Scan for the cell matching the given text and deliver its [x, y] coordinate at center. 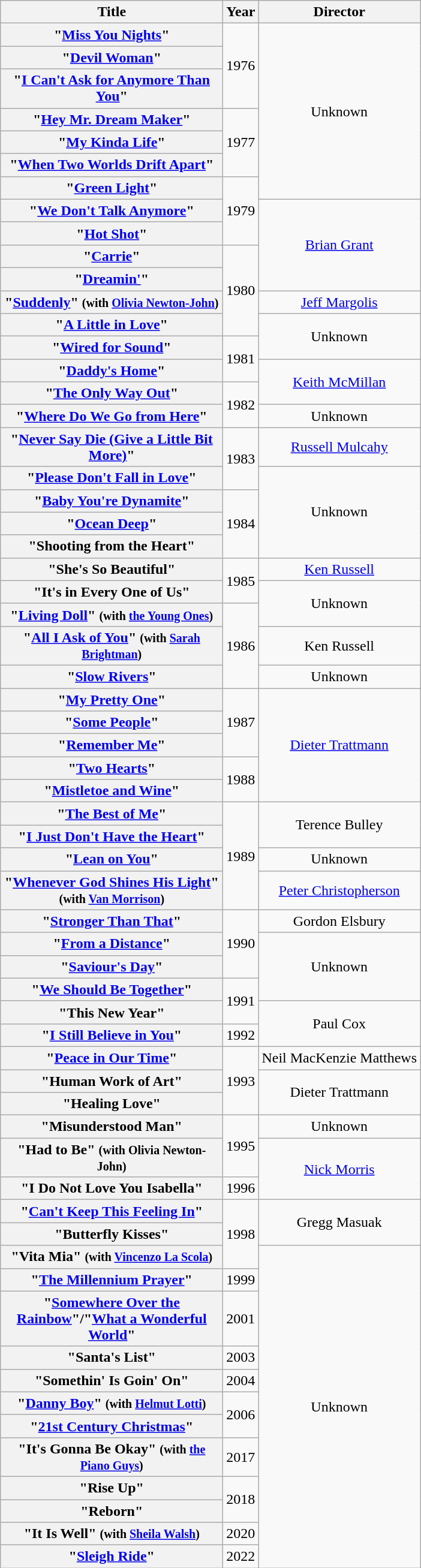
"This New Year" [112, 1012]
Keith McMillan [339, 382]
"Sleigh Ride" [112, 1557]
"Baby You're Dynamite" [112, 501]
"Some People" [112, 723]
1987 [241, 723]
"Vita Mia" (with Vincenzo La Scola) [112, 1257]
2017 [241, 1457]
"Dreamin'" [112, 279]
1986 [241, 645]
1977 [241, 142]
Year [241, 12]
2003 [241, 1358]
"Stronger Than That" [112, 921]
"The Best of Me" [112, 814]
"Suddenly" (with Olivia Newton-John) [112, 302]
1984 [241, 523]
1982 [241, 405]
1993 [241, 1081]
"Slow Rivers" [112, 676]
Jeff Margolis [339, 302]
"We Don't Talk Anymore" [112, 210]
"Please Don't Fall in Love" [112, 478]
2004 [241, 1380]
1976 [241, 66]
"Devil Woman" [112, 58]
Paul Cox [339, 1024]
"Had to Be" (with Olivia Newton-John) [112, 1157]
"Butterfly Kisses" [112, 1234]
"Lean on You" [112, 859]
1998 [241, 1234]
"Hey Mr. Dream Maker" [112, 119]
"When Two Worlds Drift Apart" [112, 165]
Gordon Elsbury [339, 921]
"I Just Don't Have the Heart" [112, 836]
"Daddy's Home" [112, 371]
2001 [241, 1319]
1980 [241, 290]
"It Is Well" (with Sheila Walsh) [112, 1534]
"She's So Beautiful" [112, 569]
1996 [241, 1188]
"Peace in Our Time" [112, 1058]
2022 [241, 1557]
1990 [241, 944]
"Carrie" [112, 256]
"Can't Keep This Feeling In" [112, 1211]
"My Pretty One" [112, 700]
"Somewhere Over the Rainbow"/"What a Wonderful World" [112, 1319]
"Living Doll" (with the Young Ones) [112, 615]
Terence Bulley [339, 825]
"Two Hearts" [112, 768]
"The Only Way Out" [112, 393]
"It's Gonna Be Okay" (with the Piano Guys) [112, 1457]
"The Millennium Prayer" [112, 1280]
1983 [241, 458]
"Where Do We Go from Here" [112, 416]
"Ocean Deep" [112, 523]
Peter Christopherson [339, 890]
1989 [241, 856]
Neil MacKenzie Matthews [339, 1058]
"Santa's List" [112, 1358]
"From a Distance" [112, 944]
"Remember Me" [112, 745]
"Danny Boy" (with Helmut Lotti) [112, 1403]
"I Do Not Love You Isabella" [112, 1188]
"Saviour's Day" [112, 967]
1999 [241, 1280]
"Whenever God Shines His Light" (with Van Morrison) [112, 890]
"Shooting from the Heart" [112, 546]
"Wired for Sound" [112, 348]
"Mistletoe and Wine" [112, 791]
1988 [241, 780]
"Hot Shot" [112, 233]
1979 [241, 210]
1995 [241, 1146]
"Never Say Die (Give a Little Bit More)" [112, 447]
2006 [241, 1414]
Director [339, 12]
"Miss You Nights" [112, 35]
1992 [241, 1035]
"Green Light" [112, 188]
"Healing Love" [112, 1104]
"Rise Up" [112, 1488]
"We Should Be Together" [112, 989]
2020 [241, 1534]
"All I Ask of You" (with Sarah Brightman) [112, 645]
1991 [241, 1001]
"Misunderstood Man" [112, 1127]
"Reborn" [112, 1510]
1985 [241, 580]
Nick Morris [339, 1169]
"Somethin' Is Goin' On" [112, 1380]
"A Little in Love" [112, 325]
Title [112, 12]
Russell Mulcahy [339, 447]
"21st Century Christmas" [112, 1426]
"It's in Every One of Us" [112, 592]
"I Can't Ask for Anymore Than You" [112, 89]
Brian Grant [339, 245]
Gregg Masuak [339, 1223]
"My Kinda Life" [112, 142]
"Human Work of Art" [112, 1081]
2018 [241, 1499]
"I Still Believe in You" [112, 1035]
1981 [241, 359]
